Output the (x, y) coordinate of the center of the cell containing the given text.  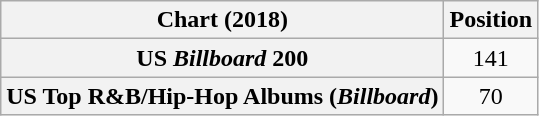
US Billboard 200 (222, 58)
70 (491, 96)
141 (491, 58)
Chart (2018) (222, 20)
Position (491, 20)
US Top R&B/Hip-Hop Albums (Billboard) (222, 96)
